Locate the cell with the specified text and output its [x, y] center coordinate. 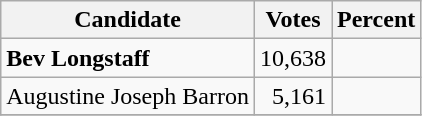
Candidate [128, 20]
Votes [292, 20]
Bev Longstaff [128, 58]
Percent [376, 20]
10,638 [292, 58]
Augustine Joseph Barron [128, 96]
5,161 [292, 96]
